Provide the [X, Y] coordinate of the cell's center where the given text is located.  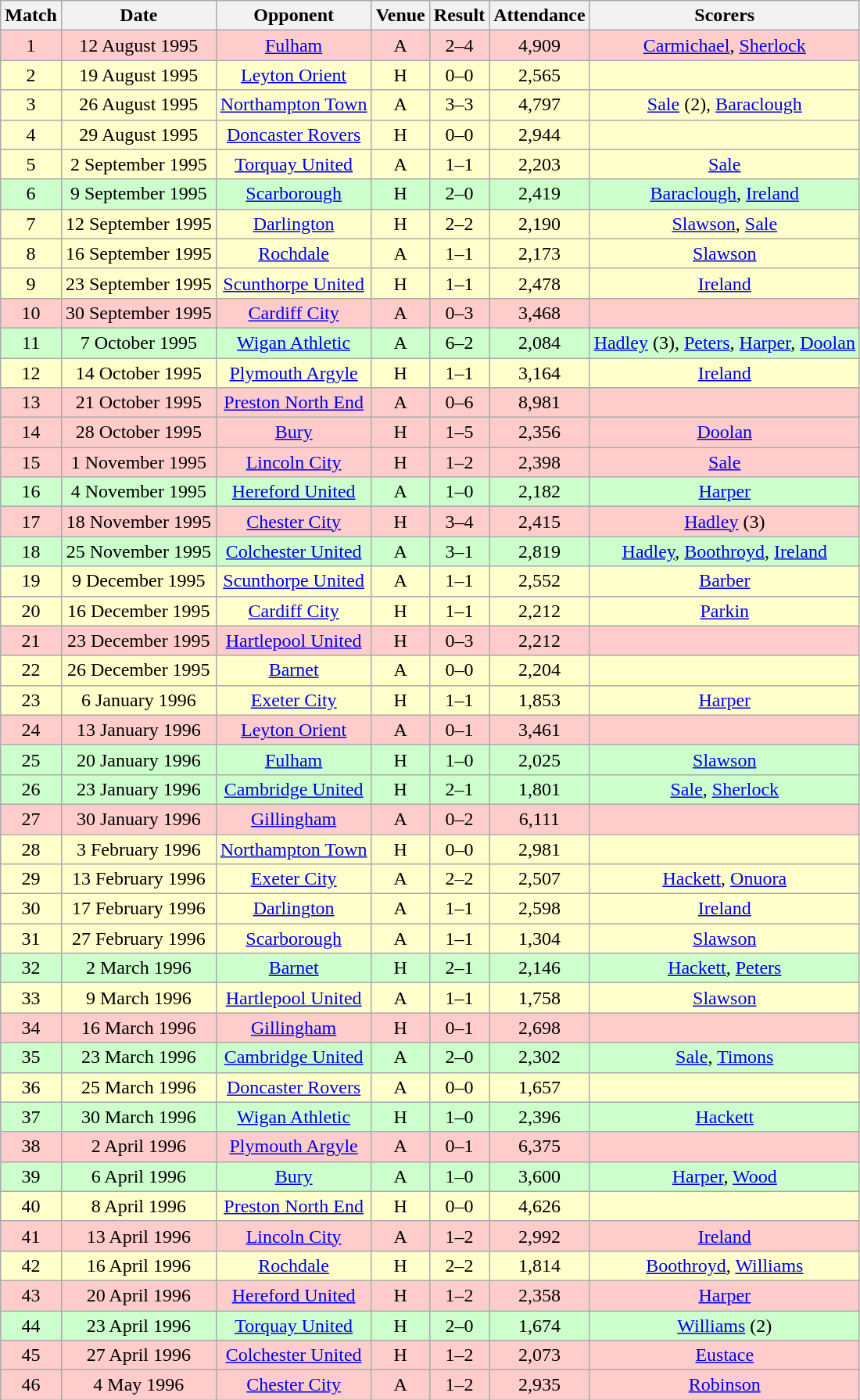
8 April 1996 [138, 1206]
13 April 1996 [138, 1236]
26 August 1995 [138, 105]
38 [31, 1147]
2,398 [539, 462]
2,190 [539, 224]
2,598 [539, 909]
2,478 [539, 283]
3,600 [539, 1176]
35 [31, 1057]
4 May 1996 [138, 1385]
Venue [400, 16]
Result [459, 16]
2,203 [539, 164]
42 [31, 1265]
34 [31, 1028]
32 [31, 968]
2,204 [539, 670]
3 [31, 105]
28 October 1995 [138, 433]
6,111 [539, 819]
9 March 1996 [138, 998]
29 [31, 879]
2 April 1996 [138, 1147]
2,415 [539, 522]
29 August 1995 [138, 135]
2,507 [539, 879]
Hadley, Boothroyd, Ireland [724, 551]
Carmichael, Sherlock [724, 45]
13 January 1996 [138, 730]
28 [31, 849]
12 August 1995 [138, 45]
1,674 [539, 1326]
2,025 [539, 759]
14 [31, 433]
20 January 1996 [138, 759]
4,909 [539, 45]
8,981 [539, 403]
20 [31, 611]
31 [31, 939]
Doolan [724, 433]
10 [31, 313]
Hadley (3) [724, 522]
1–5 [459, 433]
3–1 [459, 551]
25 March 1996 [138, 1087]
Hadley (3), Peters, Harper, Doolan [724, 343]
23 [31, 700]
30 September 1995 [138, 313]
4,626 [539, 1206]
39 [31, 1176]
Robinson [724, 1385]
Attendance [539, 16]
Boothroyd, Williams [724, 1265]
2,073 [539, 1355]
Sale, Sherlock [724, 789]
3,468 [539, 313]
46 [31, 1385]
1,657 [539, 1087]
13 [31, 403]
16 December 1995 [138, 611]
1,853 [539, 700]
9 December 1995 [138, 581]
Date [138, 16]
15 [31, 462]
16 September 1995 [138, 253]
6–2 [459, 343]
0–2 [459, 819]
36 [31, 1087]
20 April 1996 [138, 1295]
30 January 1996 [138, 819]
2,356 [539, 433]
3–4 [459, 522]
Sale (2), Baraclough [724, 105]
6 April 1996 [138, 1176]
21 [31, 641]
16 [31, 492]
41 [31, 1236]
2,935 [539, 1385]
23 April 1996 [138, 1326]
26 December 1995 [138, 670]
25 November 1995 [138, 551]
2,698 [539, 1028]
37 [31, 1117]
30 March 1996 [138, 1117]
Parkin [724, 611]
2,146 [539, 968]
30 [31, 909]
2,944 [539, 135]
21 October 1995 [138, 403]
1 November 1995 [138, 462]
40 [31, 1206]
0–6 [459, 403]
7 October 1995 [138, 343]
Sale, Timons [724, 1057]
3–3 [459, 105]
1,758 [539, 998]
19 [31, 581]
45 [31, 1355]
3,461 [539, 730]
26 [31, 789]
Match [31, 16]
Eustace [724, 1355]
2,084 [539, 343]
23 September 1995 [138, 283]
27 [31, 819]
Hackett, Onuora [724, 879]
2,358 [539, 1295]
Hackett, Peters [724, 968]
1,304 [539, 939]
13 February 1996 [138, 879]
6 January 1996 [138, 700]
2,565 [539, 75]
22 [31, 670]
6,375 [539, 1147]
24 [31, 730]
16 April 1996 [138, 1265]
Opponent [294, 16]
27 April 1996 [138, 1355]
2 [31, 75]
3 February 1996 [138, 849]
7 [31, 224]
1 [31, 45]
12 September 1995 [138, 224]
8 [31, 253]
Barber [724, 581]
14 October 1995 [138, 373]
2,419 [539, 194]
Williams (2) [724, 1326]
Baraclough, Ireland [724, 194]
2,992 [539, 1236]
Hackett [724, 1117]
4 [31, 135]
4 November 1995 [138, 492]
23 March 1996 [138, 1057]
1,814 [539, 1265]
2,396 [539, 1117]
2,302 [539, 1057]
17 February 1996 [138, 909]
2,173 [539, 253]
Slawson, Sale [724, 224]
Scorers [724, 16]
17 [31, 522]
2,182 [539, 492]
25 [31, 759]
6 [31, 194]
19 August 1995 [138, 75]
2 March 1996 [138, 968]
3,164 [539, 373]
Harper, Wood [724, 1176]
9 September 1995 [138, 194]
23 December 1995 [138, 641]
43 [31, 1295]
27 February 1996 [138, 939]
33 [31, 998]
9 [31, 283]
16 March 1996 [138, 1028]
18 November 1995 [138, 522]
12 [31, 373]
11 [31, 343]
1,801 [539, 789]
2,981 [539, 849]
4,797 [539, 105]
23 January 1996 [138, 789]
2,819 [539, 551]
18 [31, 551]
5 [31, 164]
2,552 [539, 581]
2 September 1995 [138, 164]
44 [31, 1326]
2–4 [459, 45]
